Capture the cell that displays the provided text and extract its [X, Y] central coordinate. 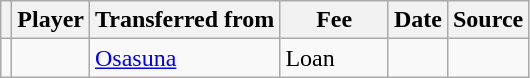
Osasuna [185, 58]
Source [488, 20]
Fee [334, 20]
Transferred from [185, 20]
Date [418, 20]
Player [51, 20]
Loan [334, 58]
